Provide the (x, y) coordinate of the cell's center where the given text is located.  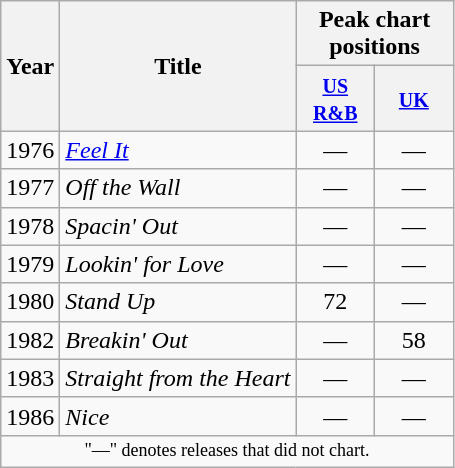
1976 (30, 150)
1979 (30, 264)
Stand Up (178, 302)
72 (336, 302)
UK (414, 98)
Lookin' for Love (178, 264)
Feel It (178, 150)
Nice (178, 416)
"—" denotes releases that did not chart. (227, 450)
1986 (30, 416)
58 (414, 340)
US R&B (336, 98)
Title (178, 66)
1983 (30, 378)
Off the Wall (178, 188)
1978 (30, 226)
1980 (30, 302)
1982 (30, 340)
Spacin' Out (178, 226)
1977 (30, 188)
Peak chart positions (374, 34)
Year (30, 66)
Straight from the Heart (178, 378)
Breakin' Out (178, 340)
